Capture the cell that displays the provided text and extract its [x, y] central coordinate. 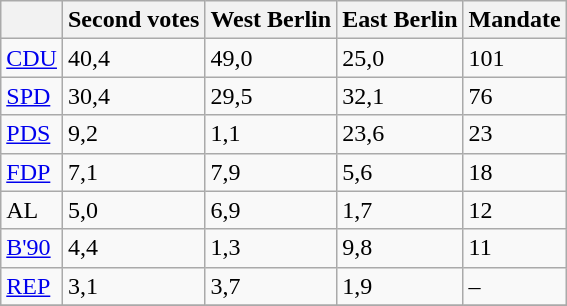
SPD [32, 96]
18 [514, 172]
5,6 [400, 172]
East Berlin [400, 20]
1,9 [400, 286]
1,1 [271, 134]
11 [514, 248]
FDP [32, 172]
AL [32, 210]
4,4 [133, 248]
49,0 [271, 58]
3,1 [133, 286]
76 [514, 96]
30,4 [133, 96]
1,3 [271, 248]
B'90 [32, 248]
32,1 [400, 96]
23,6 [400, 134]
25,0 [400, 58]
3,7 [271, 286]
23 [514, 134]
7,9 [271, 172]
PDS [32, 134]
6,9 [271, 210]
West Berlin [271, 20]
9,8 [400, 248]
9,2 [133, 134]
29,5 [271, 96]
5,0 [133, 210]
REP [32, 286]
Second votes [133, 20]
7,1 [133, 172]
40,4 [133, 58]
Mandate [514, 20]
– [514, 286]
CDU [32, 58]
1,7 [400, 210]
12 [514, 210]
101 [514, 58]
